Extract the (x, y) coordinate from the center of the cell holding the provided text.  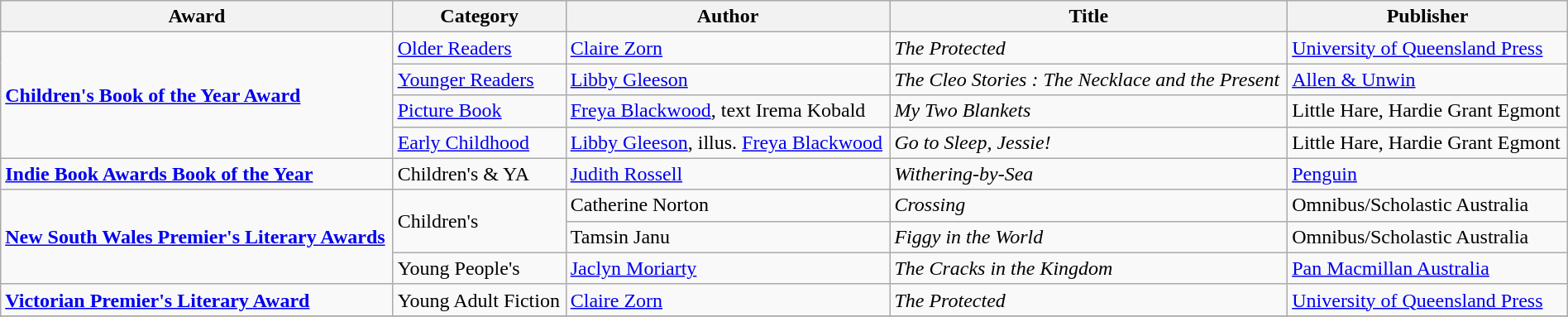
Libby Gleeson, illus. Freya Blackwood (728, 142)
The Cracks in the Kingdom (1088, 268)
Young People's (480, 268)
Category (480, 17)
Indie Book Awards Book of the Year (197, 174)
Penguin (1427, 174)
New South Wales Premier's Literary Awards (197, 237)
Allen & Unwin (1427, 79)
Catherine Norton (728, 205)
Picture Book (480, 111)
Go to Sleep, Jessie! (1088, 142)
Title (1088, 17)
Children's & YA (480, 174)
Tamsin Janu (728, 237)
Older Readers (480, 48)
Children's (480, 221)
Early Childhood (480, 142)
Libby Gleeson (728, 79)
Author (728, 17)
Pan Macmillan Australia (1427, 268)
Victorian Premier's Literary Award (197, 300)
Judith Rossell (728, 174)
Withering-by-Sea (1088, 174)
Children's Book of the Year Award (197, 95)
Award (197, 17)
Young Adult Fiction (480, 300)
Jaclyn Moriarty (728, 268)
Younger Readers (480, 79)
Publisher (1427, 17)
Crossing (1088, 205)
The Cleo Stories : The Necklace and the Present (1088, 79)
Freya Blackwood, text Irema Kobald (728, 111)
Figgy in the World (1088, 237)
My Two Blankets (1088, 111)
